Identify which cell holds the provided text, then report its [x, y] central coordinate. 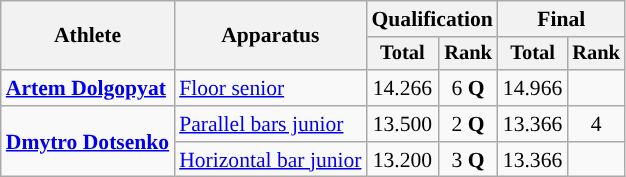
4 [596, 124]
Artem Dolgopyat [88, 88]
Final [562, 19]
14.966 [532, 88]
Qualification [432, 19]
14.266 [403, 88]
Dmytro Dotsenko [88, 142]
6 Q [468, 88]
2 Q [468, 124]
13.500 [403, 124]
Apparatus [270, 36]
Floor senior [270, 88]
13.366 [532, 124]
Athlete [88, 36]
Parallel bars junior [270, 124]
